Extract the [x, y] coordinate from the center of the cell holding the provided text.  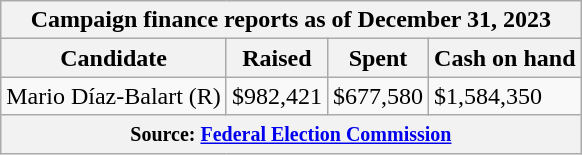
Source: Federal Election Commission [291, 134]
$1,584,350 [505, 96]
Cash on hand [505, 58]
Campaign finance reports as of December 31, 2023 [291, 20]
Mario Díaz-Balart (R) [114, 96]
$677,580 [378, 96]
Candidate [114, 58]
Raised [276, 58]
$982,421 [276, 96]
Spent [378, 58]
